Scan for the cell matching the given text and deliver its [X, Y] coordinate at center. 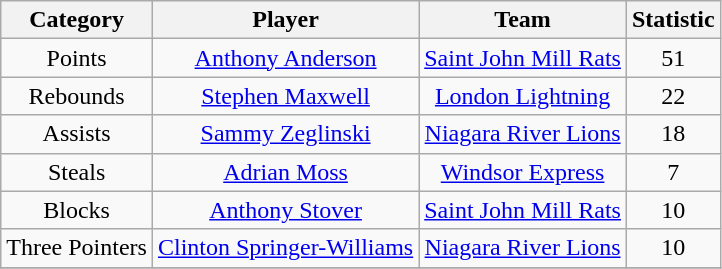
Assists [77, 134]
Steals [77, 172]
Clinton Springer-Williams [285, 248]
Three Pointers [77, 248]
London Lightning [523, 96]
Statistic [673, 20]
Anthony Anderson [285, 58]
22 [673, 96]
Team [523, 20]
Anthony Stover [285, 210]
18 [673, 134]
Player [285, 20]
Blocks [77, 210]
Category [77, 20]
51 [673, 58]
Windsor Express [523, 172]
7 [673, 172]
Adrian Moss [285, 172]
Stephen Maxwell [285, 96]
Points [77, 58]
Sammy Zeglinski [285, 134]
Rebounds [77, 96]
